Return the (X, Y) coordinate for the center point of the cell that contains the specified text.  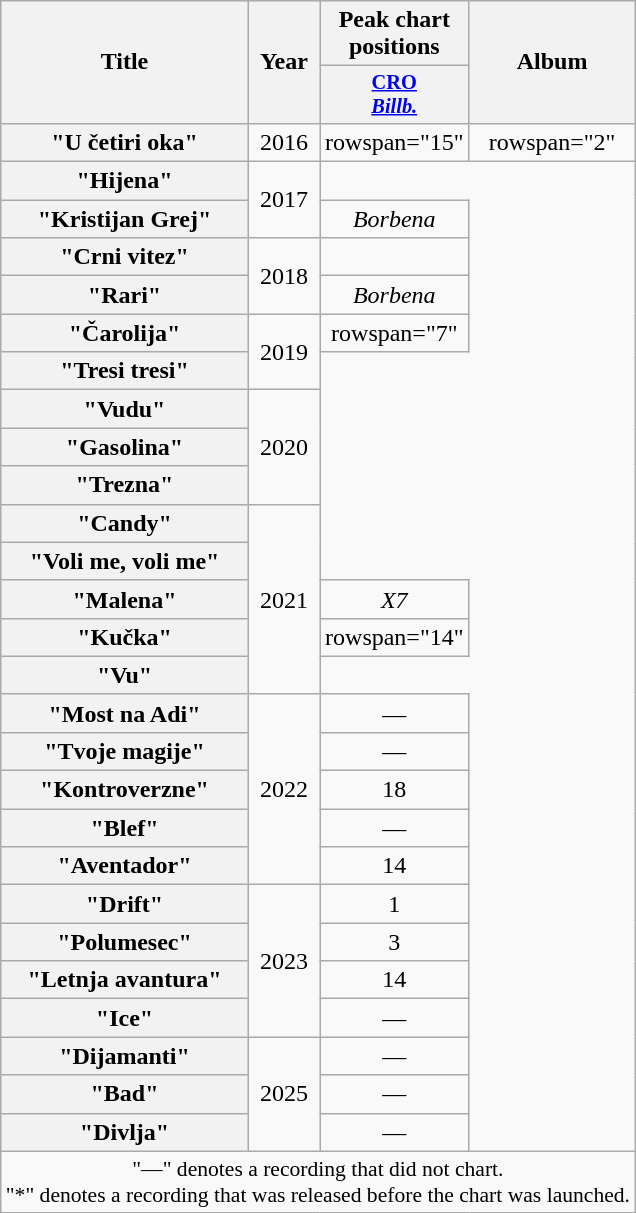
"Ice" (125, 1018)
Title (125, 62)
"Vu" (125, 675)
"Kučka" (125, 637)
"—" denotes a recording that did not chart."*" denotes a recording that was released before the chart was launched. (318, 1182)
"Dijamanti" (125, 1056)
18 (395, 790)
2020 (284, 447)
2018 (284, 276)
"Polumesec" (125, 942)
"Letnja avantura" (125, 980)
rowspan="2" (552, 142)
"Aventador" (125, 866)
"Candy" (125, 523)
2019 (284, 352)
"Gasolina" (125, 447)
"Blef" (125, 828)
1 (395, 904)
2021 (284, 599)
"Tvoje magije" (125, 751)
"Kontroverzne" (125, 790)
"U četiri oka" (125, 142)
"Crni vitez" (125, 257)
CROBillb. (395, 95)
rowspan="15" (395, 142)
Peak chart positions (395, 34)
"Voli me, voli me" (125, 561)
Year (284, 62)
"Malena" (125, 599)
"Rari" (125, 295)
Album (552, 62)
rowspan="7" (395, 333)
2022 (284, 789)
"Drift" (125, 904)
X7 (395, 599)
"Tresi tresi" (125, 371)
"Bad" (125, 1094)
"Most na Adi" (125, 713)
"Vudu" (125, 409)
"Hijena" (125, 181)
2016 (284, 142)
2025 (284, 1094)
"Čarolija" (125, 333)
2023 (284, 961)
2017 (284, 200)
"Trezna" (125, 485)
"Kristijan Grej" (125, 219)
3 (395, 942)
"Divlja" (125, 1132)
rowspan="14" (395, 637)
